Return the (x, y) coordinate for the center point of the cell that contains the specified text.  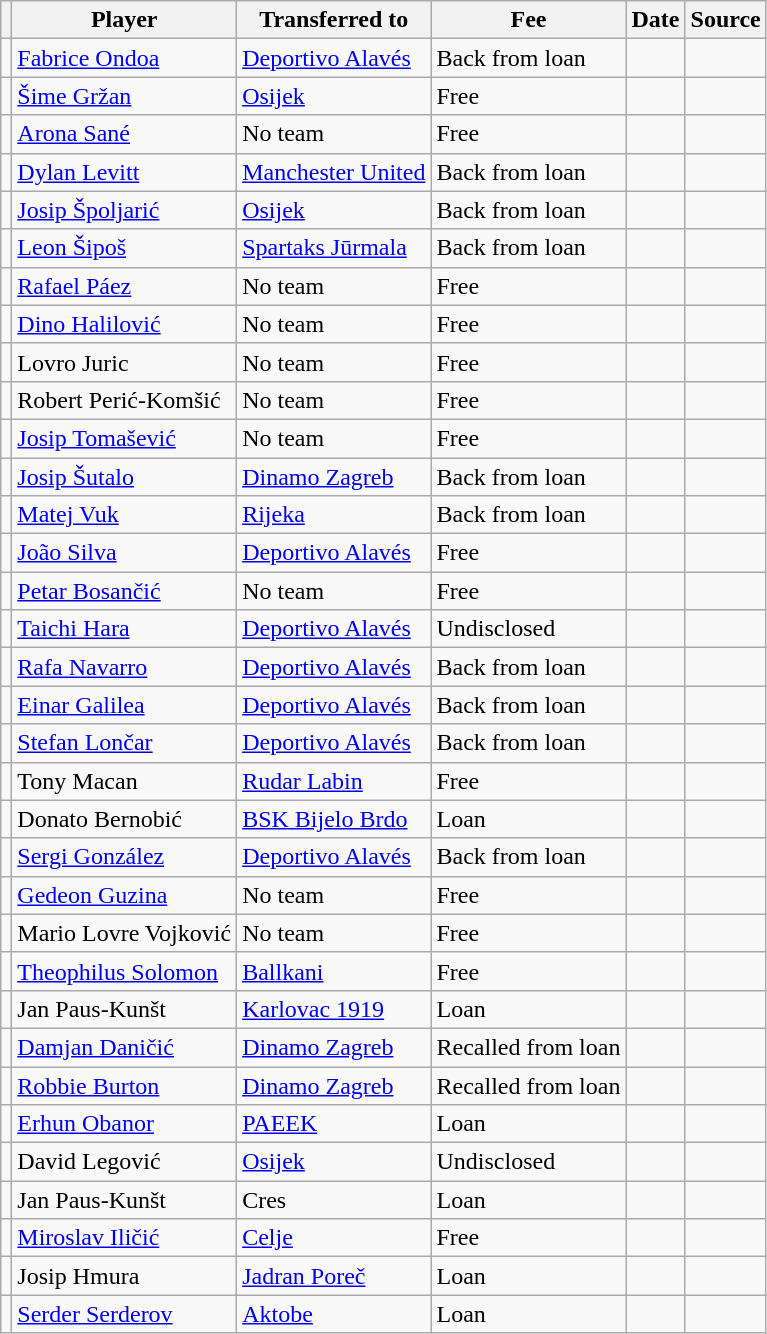
Taichi Hara (124, 629)
Dino Halilović (124, 324)
Erhun Obanor (124, 1124)
Robbie Burton (124, 1085)
David Legović (124, 1162)
Mario Lovre Vojković (124, 933)
Tony Macan (124, 781)
Source (726, 20)
Player (124, 20)
Rafael Páez (124, 286)
Theophilus Solomon (124, 971)
Manchester United (334, 172)
Serder Serderov (124, 1314)
Rudar Labin (334, 781)
Celje (334, 1238)
Petar Bosančić (124, 591)
Gedeon Guzina (124, 895)
Leon Šipoš (124, 248)
Karlovac 1919 (334, 1009)
Arona Sané (124, 134)
BSK Bijelo Brdo (334, 819)
Date (656, 20)
Miroslav Iličić (124, 1238)
Sergi González (124, 857)
Damjan Daničić (124, 1047)
Einar Galilea (124, 705)
Stefan Lončar (124, 743)
Rijeka (334, 515)
Šime Gržan (124, 96)
Josip Hmura (124, 1276)
Josip Špoljarić (124, 210)
Dylan Levitt (124, 172)
Cres (334, 1200)
Josip Tomašević (124, 438)
Matej Vuk (124, 515)
Spartaks Jūrmala (334, 248)
Jadran Poreč (334, 1276)
Robert Perić-Komšić (124, 400)
Fabrice Ondoa (124, 58)
Lovro Juric (124, 362)
Fee (528, 20)
PAEEK (334, 1124)
Rafa Navarro (124, 667)
Transferred to (334, 20)
Aktobe (334, 1314)
Ballkani (334, 971)
Donato Bernobić (124, 819)
João Silva (124, 553)
Josip Šutalo (124, 477)
